Provide the [X, Y] coordinate of the cell's center where the given text is located.  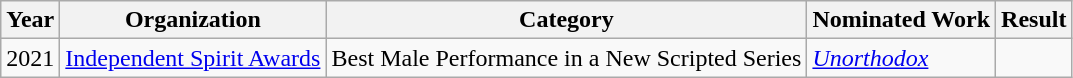
Independent Spirit Awards [193, 58]
2021 [30, 58]
Nominated Work [902, 20]
Best Male Performance in a New Scripted Series [566, 58]
Result [1034, 20]
Category [566, 20]
Organization [193, 20]
Year [30, 20]
Unorthodox [902, 58]
